Extract the (X, Y) coordinate from the center of the cell holding the provided text.  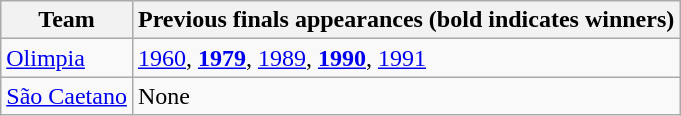
1960, 1979, 1989, 1990, 1991 (406, 58)
Olimpia (67, 58)
São Caetano (67, 96)
Team (67, 20)
Previous finals appearances (bold indicates winners) (406, 20)
None (406, 96)
